Extract the (X, Y) coordinate from the center of the cell holding the provided text.  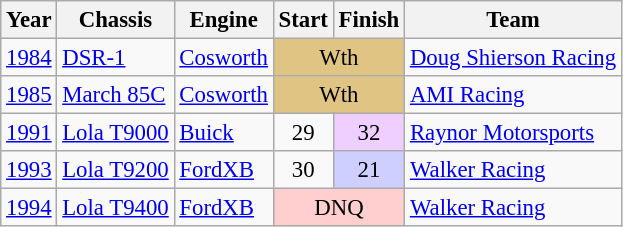
DSR-1 (116, 58)
Raynor Motorsports (514, 133)
AMI Racing (514, 95)
1993 (29, 170)
Engine (224, 20)
Year (29, 20)
1994 (29, 208)
Lola T9200 (116, 170)
March 85C (116, 95)
1984 (29, 58)
Buick (224, 133)
30 (303, 170)
Lola T9000 (116, 133)
Doug Shierson Racing (514, 58)
Lola T9400 (116, 208)
Chassis (116, 20)
Start (303, 20)
1985 (29, 95)
32 (368, 133)
Team (514, 20)
29 (303, 133)
1991 (29, 133)
21 (368, 170)
Finish (368, 20)
DNQ (338, 208)
